Capture the cell that displays the provided text and extract its (x, y) central coordinate. 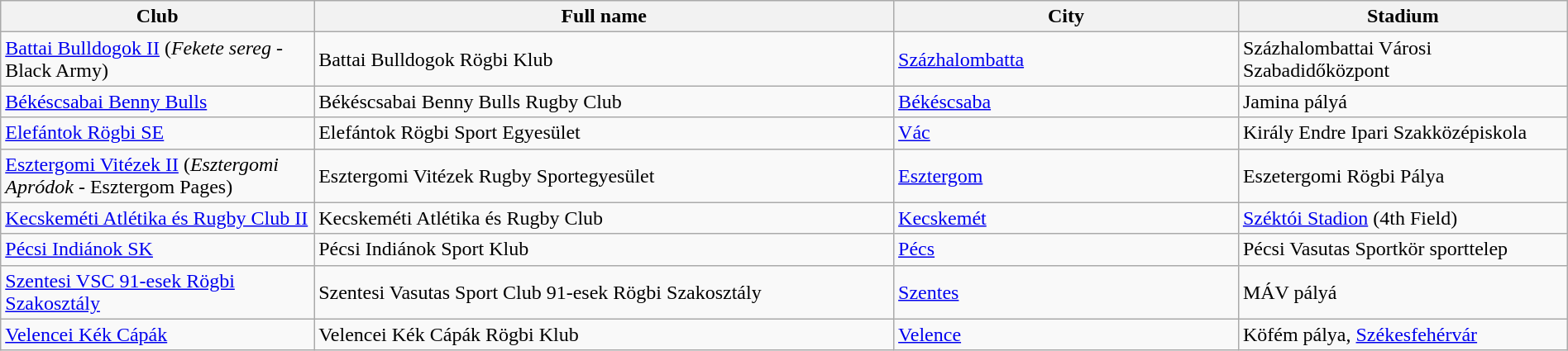
Esztergomi Vitézek Rugby Sportegyesület (604, 175)
City (1067, 17)
Százhalombatta (1067, 59)
Békéscsabai Benny Bulls (157, 102)
Velencei Kék Cápák Rögbi Klub (604, 334)
Szentesi VSC 91-esek Rögbi Szakosztály (157, 292)
Pécs (1067, 249)
Pécsi Indiánok SK (157, 249)
Battai Bulldogok II (Fekete sereg - Black Army) (157, 59)
Club (157, 17)
Békéscsaba (1067, 102)
Full name (604, 17)
Köfém pálya, Székesfehérvár (1403, 334)
Eszetergomi Rögbi Pálya (1403, 175)
Esztergomi Vitézek II (Esztergomi Apródok - Esztergom Pages) (157, 175)
Vác (1067, 133)
Elefántok Rögbi Sport Egyesület (604, 133)
Stadium (1403, 17)
Pécsi Indiánok Sport Klub (604, 249)
Szentesi Vasutas Sport Club 91-esek Rögbi Szakosztály (604, 292)
Elefántok Rögbi SE (157, 133)
Battai Bulldogok Rögbi Klub (604, 59)
Széktói Stadion (4th Field) (1403, 218)
Kecskemét (1067, 218)
Pécsi Vasutas Sportkör sporttelep (1403, 249)
Békéscsabai Benny Bulls Rugby Club (604, 102)
MÁV pályá (1403, 292)
Király Endre Ipari Szakközépiskola (1403, 133)
Kecskeméti Atlétika és Rugby Club (604, 218)
Velencei Kék Cápák (157, 334)
Jamina pályá (1403, 102)
Százhalombattai Városi Szabadidőközpont (1403, 59)
Kecskeméti Atlétika és Rugby Club II (157, 218)
Velence (1067, 334)
Esztergom (1067, 175)
Szentes (1067, 292)
